Provide the (X, Y) coordinate of the cell's center where the given text is located.  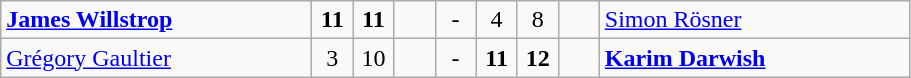
10 (374, 58)
12 (538, 58)
Grégory Gaultier (156, 58)
James Willstrop (156, 20)
Karim Darwish (754, 58)
3 (332, 58)
4 (496, 20)
8 (538, 20)
Simon Rösner (754, 20)
